Output the (X, Y) coordinate of the center of the cell containing the given text.  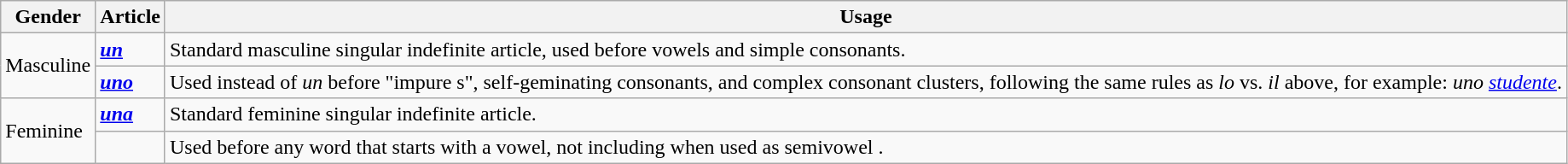
Standard feminine singular indefinite article. (865, 114)
Usage (865, 17)
un (131, 50)
Masculine (48, 66)
una (131, 114)
Feminine (48, 131)
Used before any word that starts with a vowel, not including when used as semivowel . (865, 147)
Standard masculine singular indefinite article, used before vowels and simple consonants. (865, 50)
uno (131, 82)
Gender (48, 17)
Article (131, 17)
